Determine the [X, Y] coordinate at the center of the cell enclosing the given text.  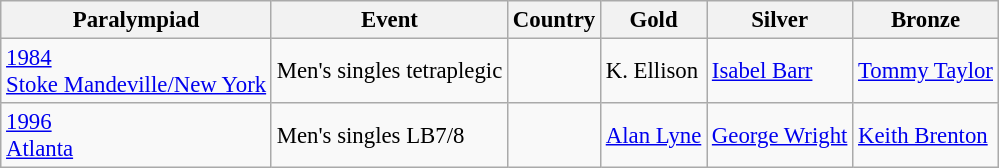
Men's singles LB7/8 [389, 136]
Men's singles tetraplegic [389, 72]
1996 Atlanta [136, 136]
K. Ellison [653, 72]
1984Stoke Mandeville/New York [136, 72]
Event [389, 20]
George Wright [780, 136]
Silver [780, 20]
Gold [653, 20]
Tommy Taylor [926, 72]
Keith Brenton [926, 136]
Paralympiad [136, 20]
Isabel Barr [780, 72]
Alan Lyne [653, 136]
Country [554, 20]
Bronze [926, 20]
